Search for the cell housing the specified text and yield its (X, Y) center coordinate. 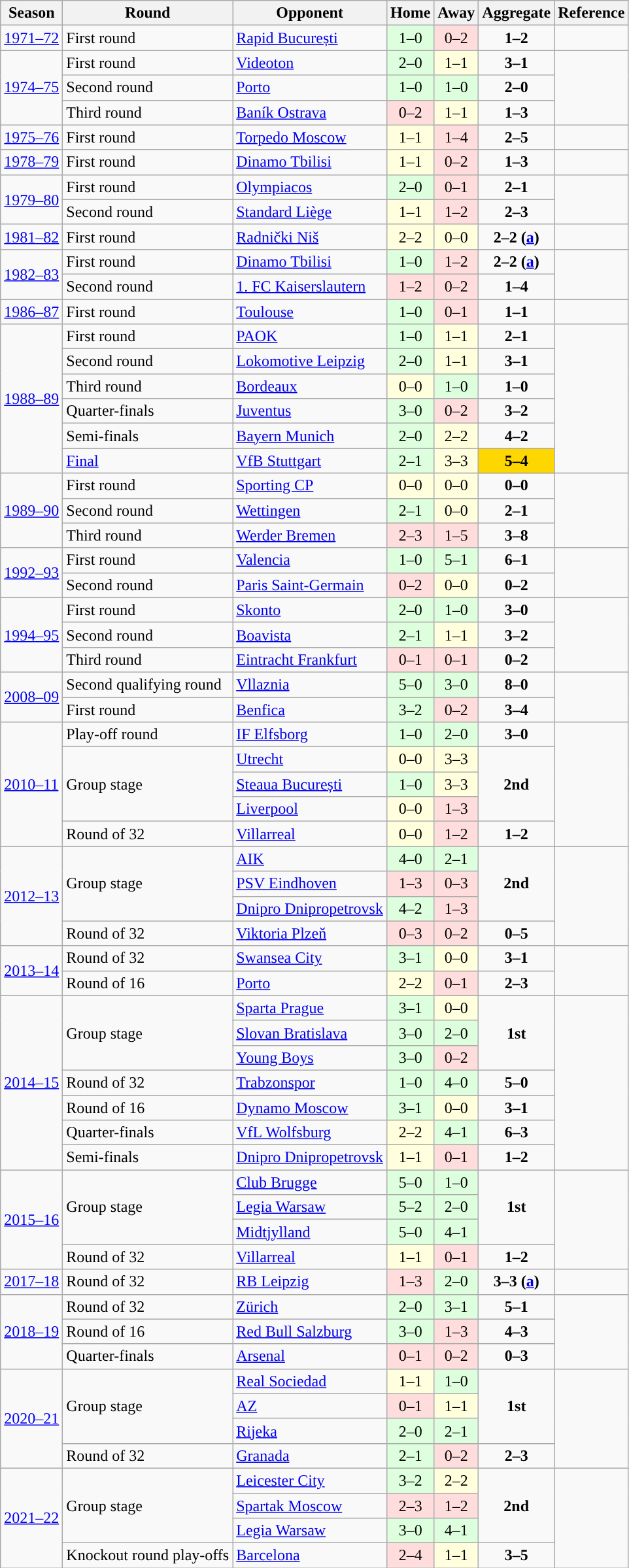
Dynamo Moscow (310, 1108)
Paris Saint-Germain (310, 585)
Reference (591, 13)
Barcelona (310, 1556)
VfB Stuttgart (310, 461)
Club Brugge (310, 1182)
Swansea City (310, 958)
2015–16 (31, 1220)
Wettingen (310, 510)
Red Bull Salzburg (310, 1331)
RB Leipzig (310, 1282)
Play-off round (148, 735)
Baník Ostrava (310, 112)
Vllaznia (310, 684)
Eintracht Frankfurt (310, 659)
1971–72 (31, 38)
3–3 (a) (517, 1282)
Young Boys (310, 1058)
Sporting CP (310, 486)
1989–90 (31, 510)
1981–82 (31, 237)
2014–15 (31, 1082)
2–5 (517, 137)
Rapid București (310, 38)
1988–89 (31, 399)
3–4 (517, 709)
Bayern Munich (310, 436)
2017–18 (31, 1282)
1975–76 (31, 137)
PAOK (310, 337)
1978–79 (31, 162)
1979–80 (31, 199)
Liverpool (310, 809)
3–8 (517, 535)
Torpedo Moscow (310, 137)
Lokomotive Leipzig (310, 361)
Skonto (310, 610)
Season (31, 13)
Olympiacos (310, 187)
Leicester City (310, 1480)
Zürich (310, 1307)
3–5 (517, 1556)
5–4 (517, 461)
Opponent (310, 13)
2020–21 (31, 1418)
Spartak Moscow (310, 1505)
2008–09 (31, 697)
Standard Liège (310, 212)
2021–22 (31, 1518)
Trabzonspor (310, 1082)
IF Elfsborg (310, 735)
Final (148, 461)
2018–19 (31, 1331)
Knockout round play-offs (148, 1556)
Viktoria Plzeň (310, 933)
Valencia (310, 560)
Benfica (310, 709)
Arsenal (310, 1356)
2012–13 (31, 896)
6–1 (517, 560)
Second qualifying round (148, 684)
Juventus (310, 411)
1992–93 (31, 573)
2010–11 (31, 784)
Slovan Bratislava (310, 1033)
Real Sociedad (310, 1381)
2013–14 (31, 971)
AIK (310, 859)
4–3 (517, 1331)
1994–95 (31, 635)
Round (148, 13)
Utrecht (310, 759)
Home (410, 13)
1. FC Kaiserslautern (310, 286)
Radnički Niš (310, 237)
Rijeka (310, 1431)
2–4 (410, 1556)
Toulouse (310, 312)
Midtjylland (310, 1232)
Aggregate (517, 13)
1974–75 (31, 88)
1986–87 (31, 312)
Steaua București (310, 784)
Away (456, 13)
Granada (310, 1456)
Boavista (310, 635)
8–0 (517, 684)
AZ (310, 1406)
1–5 (456, 535)
5–2 (410, 1207)
VfL Wolfsburg (310, 1133)
6–3 (517, 1133)
Sparta Prague (310, 1008)
Werder Bremen (310, 535)
Videoton (310, 63)
PSV Eindhoven (310, 884)
1982–83 (31, 274)
Bordeaux (310, 386)
0–5 (517, 933)
